Output the (X, Y) coordinate of the center of the cell containing the given text.  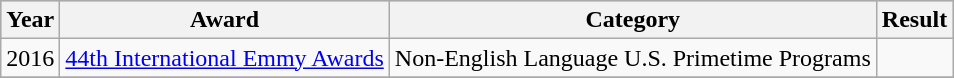
44th International Emmy Awards (224, 58)
Category (632, 20)
2016 (30, 58)
Result (914, 20)
Non-English Language U.S. Primetime Programs (632, 58)
Award (224, 20)
Year (30, 20)
